Capture the cell that displays the provided text and extract its (x, y) central coordinate. 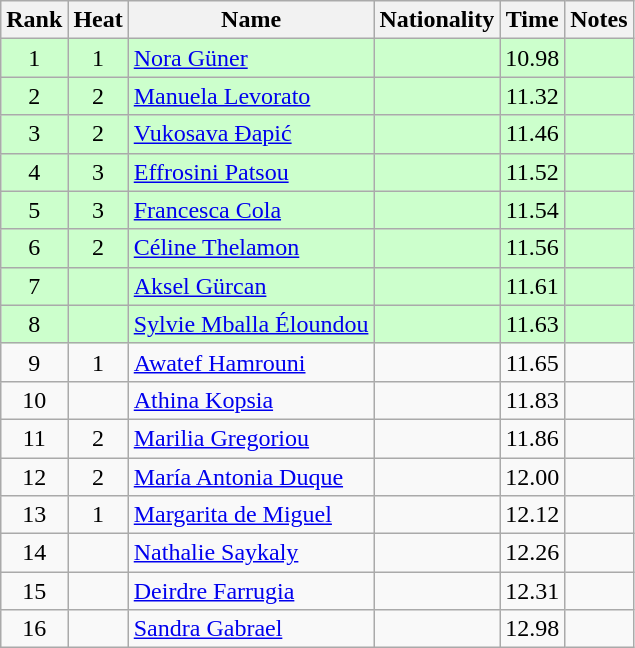
7 (34, 286)
11.52 (532, 172)
11.46 (532, 134)
11 (34, 438)
Nationality (437, 20)
Manuela Levorato (251, 96)
Margarita de Miguel (251, 515)
Francesca Cola (251, 210)
María Antonia Duque (251, 477)
Sylvie Mballa Éloundou (251, 324)
Deirdre Farrugia (251, 591)
12.31 (532, 591)
Nathalie Saykaly (251, 553)
12 (34, 477)
9 (34, 362)
11.65 (532, 362)
12.12 (532, 515)
4 (34, 172)
8 (34, 324)
Vukosava Đapić (251, 134)
14 (34, 553)
Aksel Gürcan (251, 286)
16 (34, 629)
11.54 (532, 210)
11.83 (532, 400)
12.26 (532, 553)
Name (251, 20)
Rank (34, 20)
Effrosini Patsou (251, 172)
Awatef Hamrouni (251, 362)
11.56 (532, 248)
Nora Güner (251, 58)
11.61 (532, 286)
Athina Kopsia (251, 400)
Céline Thelamon (251, 248)
Notes (599, 20)
15 (34, 591)
11.32 (532, 96)
10.98 (532, 58)
11.86 (532, 438)
12.00 (532, 477)
Sandra Gabrael (251, 629)
12.98 (532, 629)
6 (34, 248)
11.63 (532, 324)
Heat (98, 20)
10 (34, 400)
Marilia Gregoriou (251, 438)
Time (532, 20)
13 (34, 515)
5 (34, 210)
